Return the (X, Y) coordinate for the center point of the cell that contains the specified text.  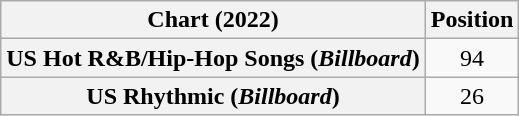
Chart (2022) (213, 20)
US Hot R&B/Hip-Hop Songs (Billboard) (213, 58)
94 (472, 58)
26 (472, 96)
Position (472, 20)
US Rhythmic (Billboard) (213, 96)
